Determine the [X, Y] coordinate at the center of the cell enclosing the given text.  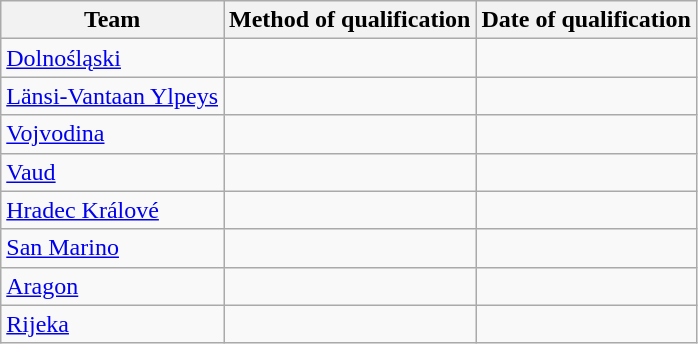
Rijeka [112, 324]
Länsi-Vantaan Ylpeys [112, 96]
Vojvodina [112, 134]
Date of qualification [586, 20]
Method of qualification [350, 20]
Vaud [112, 172]
Team [112, 20]
Hradec Králové [112, 210]
San Marino [112, 248]
Dolnośląski [112, 58]
Aragon [112, 286]
